Identify which cell holds the provided text, then report its (x, y) central coordinate. 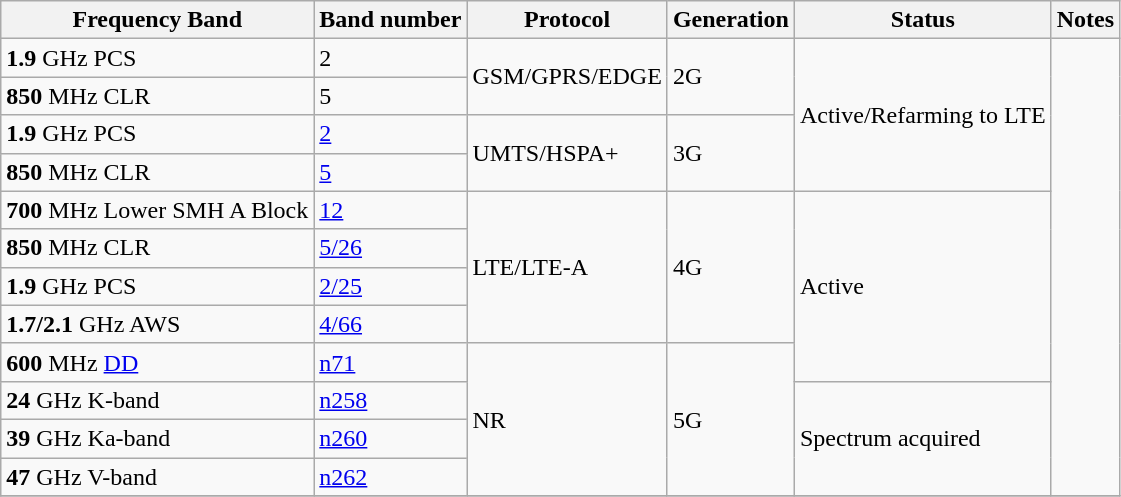
12 (390, 210)
1.7/2.1 GHz AWS (158, 324)
n260 (390, 438)
Generation (730, 20)
5/26 (390, 248)
Notes (1085, 20)
n71 (390, 362)
Band number (390, 20)
n258 (390, 400)
UMTS/HSPA+ (567, 153)
47 GHz V-band (158, 477)
GSM/GPRS/EDGE (567, 77)
Status (922, 20)
2G (730, 77)
4/66 (390, 324)
5G (730, 419)
4G (730, 267)
Active/Refarming to LTE (922, 115)
24 GHz K-band (158, 400)
n262 (390, 477)
700 MHz Lower SMH A Block (158, 210)
600 MHz DD (158, 362)
Frequency Band (158, 20)
LTE/LTE-A (567, 267)
39 GHz Ka-band (158, 438)
Active (922, 286)
3G (730, 153)
2/25 (390, 286)
Protocol (567, 20)
NR (567, 419)
Spectrum acquired (922, 438)
